Find where the given text appears and provide that cell's center as (X, Y) coordinate. 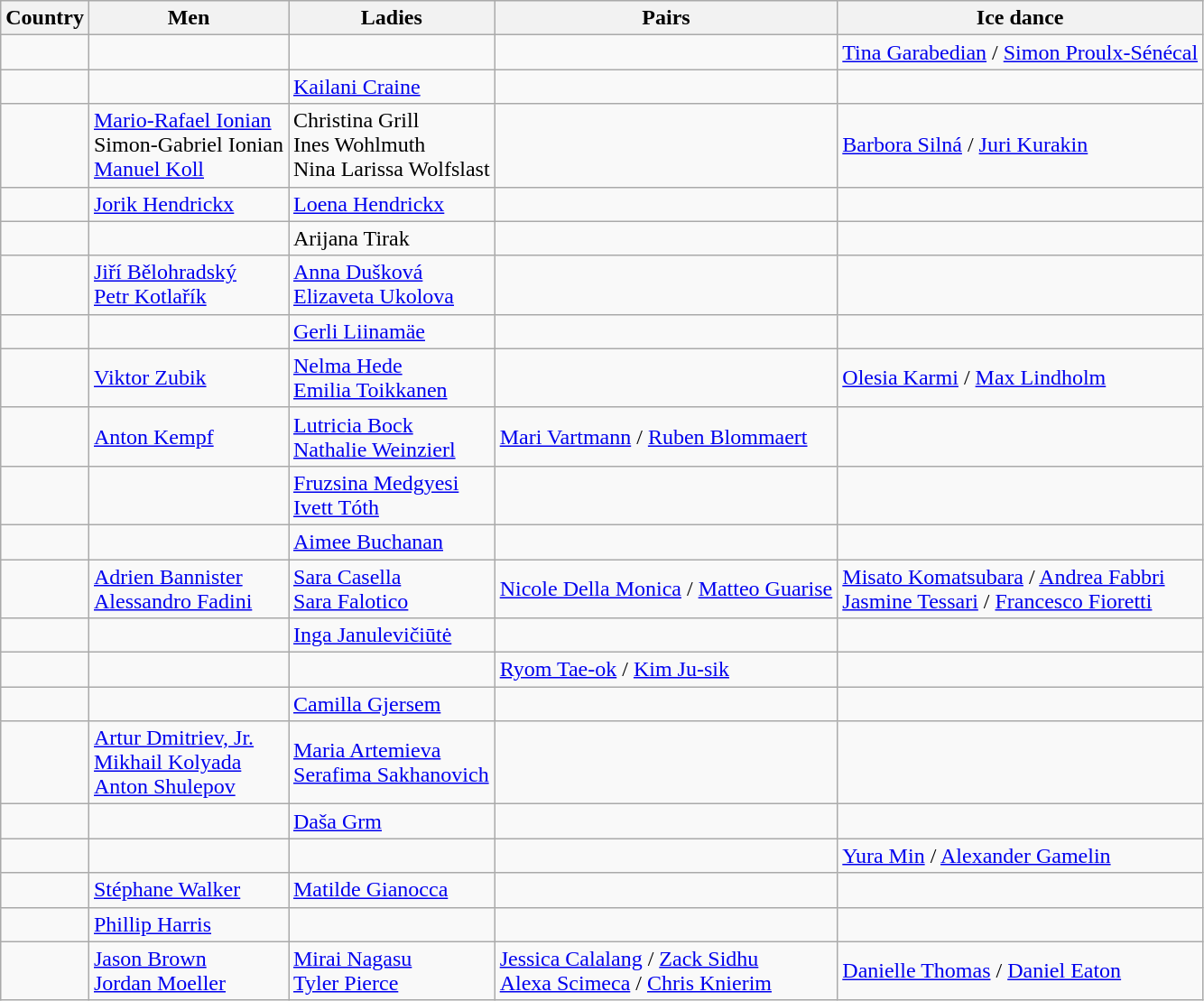
Fruzsina Medgyesi Ivett Tóth (392, 495)
Yura Min / Alexander Gamelin (1020, 856)
Matilde Gianocca (392, 890)
Adrien Bannister Alessandro Fadini (188, 589)
Mario-Rafael Ionian Simon-Gabriel Ionian Manuel Koll (188, 145)
Anna Dušková Elizaveta Ukolova (392, 285)
Maria Artemieva Serafima Sakhanovich (392, 763)
Anton Kempf (188, 437)
Jiří Bělohradský Petr Kotlařík (188, 285)
Inga Janulevičiūtė (392, 635)
Artur Dmitriev, Jr. Mikhail Kolyada Anton Shulepov (188, 763)
Arijana Tirak (392, 238)
Pairs (666, 18)
Jorik Hendrickx (188, 204)
Ryom Tae-ok / Kim Ju-sik (666, 670)
Olesia Karmi / Max Lindholm (1020, 377)
Camilla Gjersem (392, 704)
Country (45, 18)
Christina Grill Ines Wohlmuth Nina Larissa Wolfslast (392, 145)
Tina Garabedian / Simon Proulx-Sénécal (1020, 52)
Aimee Buchanan (392, 542)
Ladies (392, 18)
Ice dance (1020, 18)
Phillip Harris (188, 924)
Mirai Nagasu Tyler Pierce (392, 971)
Sara Casella Sara Falotico (392, 589)
Misato Komatsubara / Andrea Fabbri Jasmine Tessari / Francesco Fioretti (1020, 589)
Gerli Liinamäe (392, 331)
Jason Brown Jordan Moeller (188, 971)
Loena Hendrickx (392, 204)
Danielle Thomas / Daniel Eaton (1020, 971)
Mari Vartmann / Ruben Blommaert (666, 437)
Daša Grm (392, 821)
Kailani Craine (392, 87)
Nelma Hede Emilia Toikkanen (392, 377)
Men (188, 18)
Lutricia Bock Nathalie Weinzierl (392, 437)
Stéphane Walker (188, 890)
Barbora Silná / Juri Kurakin (1020, 145)
Jessica Calalang / Zack Sidhu Alexa Scimeca / Chris Knierim (666, 971)
Nicole Della Monica / Matteo Guarise (666, 589)
Viktor Zubik (188, 377)
